Output the (X, Y) coordinate of the center of the cell containing the given text.  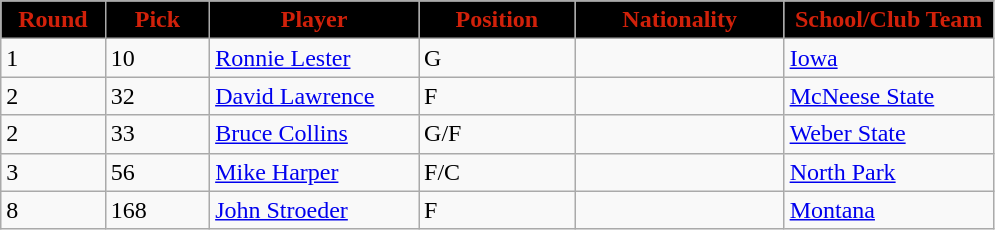
John Stroeder (314, 210)
Pick (157, 20)
Bruce Collins (314, 134)
Round (53, 20)
McNeese State (888, 96)
56 (157, 172)
10 (157, 58)
Position (498, 20)
Nationality (680, 20)
8 (53, 210)
Iowa (888, 58)
David Lawrence (314, 96)
Ronnie Lester (314, 58)
Mike Harper (314, 172)
32 (157, 96)
1 (53, 58)
33 (157, 134)
168 (157, 210)
F/C (498, 172)
3 (53, 172)
North Park (888, 172)
Weber State (888, 134)
Montana (888, 210)
G/F (498, 134)
Player (314, 20)
School/Club Team (888, 20)
G (498, 58)
